Pinpoint the cell where the given text exists, returning its [X, Y] midpoint coordinate. 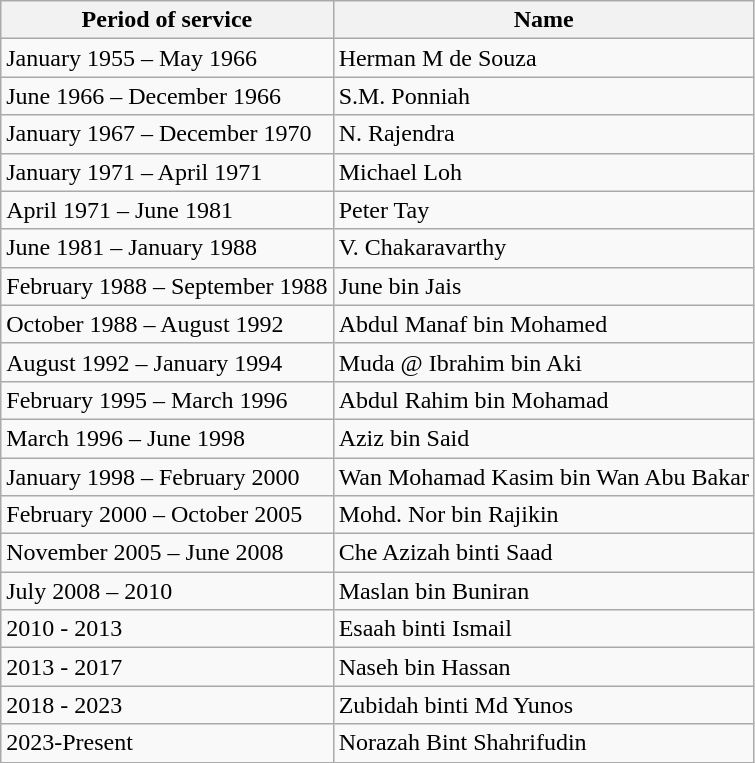
S.M. Ponniah [544, 96]
January 1998 – February 2000 [167, 477]
Abdul Manaf bin Mohamed [544, 324]
Muda @ Ibrahim bin Aki [544, 362]
Norazah Bint Shahrifudin [544, 743]
N. Rajendra [544, 134]
Peter Tay [544, 210]
Naseh bin Hassan [544, 667]
2010 - 2013 [167, 629]
2018 - 2023 [167, 705]
Herman M de Souza [544, 58]
November 2005 – June 2008 [167, 553]
February 1995 – March 1996 [167, 400]
June bin Jais [544, 286]
2013 - 2017 [167, 667]
June 1966 – December 1966 [167, 96]
Esaah binti Ismail [544, 629]
October 1988 – August 1992 [167, 324]
Period of service [167, 20]
June 1981 – January 1988 [167, 248]
Che Azizah binti Saad [544, 553]
Abdul Rahim bin Mohamad [544, 400]
January 1967 – December 1970 [167, 134]
Wan Mohamad Kasim bin Wan Abu Bakar [544, 477]
2023-Present [167, 743]
Zubidah binti Md Yunos [544, 705]
Maslan bin Buniran [544, 591]
August 1992 – January 1994 [167, 362]
February 2000 – October 2005 [167, 515]
Aziz bin Said [544, 438]
January 1971 – April 1971 [167, 172]
July 2008 – 2010 [167, 591]
Michael Loh [544, 172]
April 1971 – June 1981 [167, 210]
Mohd. Nor bin Rajikin [544, 515]
March 1996 – June 1998 [167, 438]
February 1988 – September 1988 [167, 286]
January 1955 – May 1966 [167, 58]
V. Chakaravarthy [544, 248]
Name [544, 20]
